Locate the cell with the specified text and output its (x, y) center coordinate. 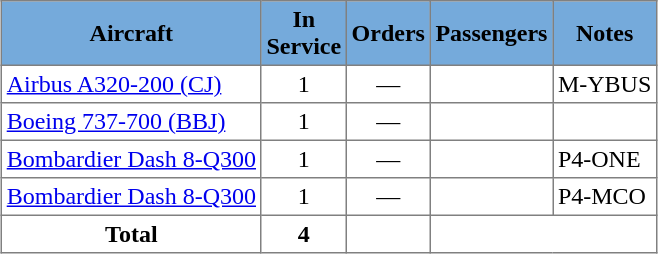
Total (131, 234)
Aircraft (131, 33)
Airbus A320-200 (CJ) (131, 84)
4 (304, 234)
P4-ONE (605, 159)
P4-MCO (605, 197)
InService (304, 33)
Passengers (491, 33)
Notes (605, 33)
M-YBUS (605, 84)
Boeing 737-700 (BBJ) (131, 122)
Orders (388, 33)
